Extract the [X, Y] coordinate from the center of the cell holding the provided text.  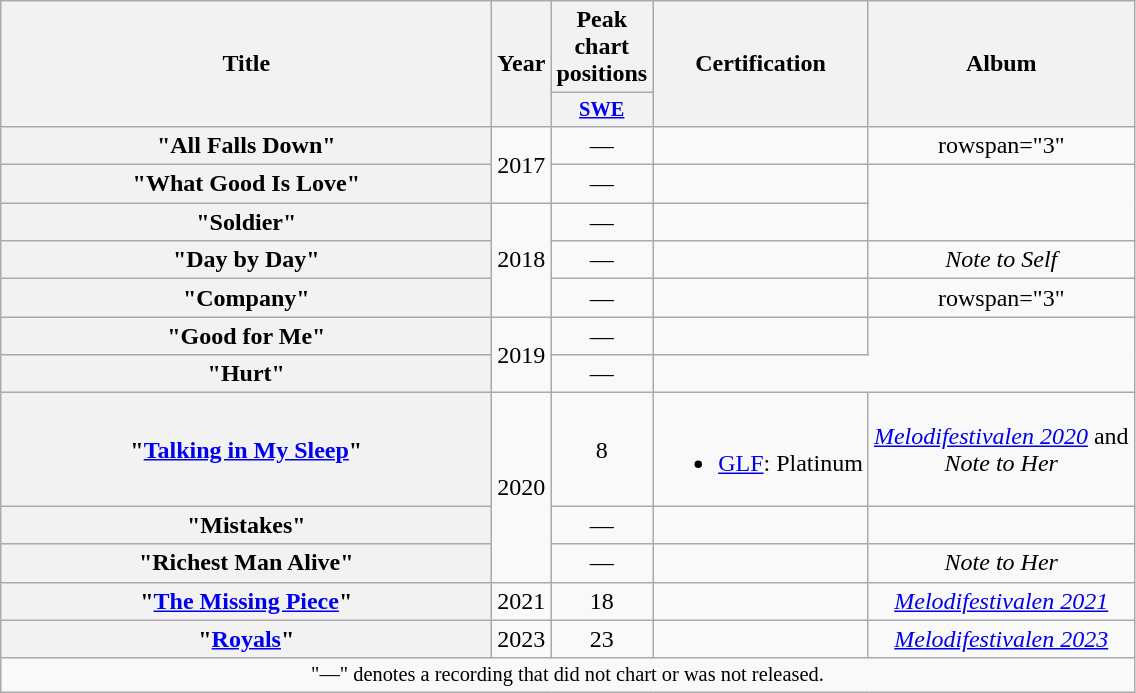
2021 [522, 601]
Note to Her [1001, 563]
Certification [761, 64]
SWE [602, 110]
Peak chart positions [602, 47]
"Soldier" [246, 222]
"What Good Is Love" [246, 184]
"Day by Day" [246, 260]
"Richest Man Alive" [246, 563]
Note to Self [1001, 260]
Melodifestivalen 2020 and Note to Her [1001, 450]
2020 [522, 488]
"Mistakes" [246, 525]
2017 [522, 164]
"Company" [246, 298]
"Good for Me" [246, 336]
23 [602, 639]
"The Missing Piece" [246, 601]
"—" denotes a recording that did not chart or was not released. [568, 675]
Year [522, 64]
"Hurt" [246, 374]
Melodifestivalen 2021 [1001, 601]
2023 [522, 639]
"Talking in My Sleep" [246, 450]
GLF: Platinum [761, 450]
Title [246, 64]
Melodifestivalen 2023 [1001, 639]
"Royals" [246, 639]
18 [602, 601]
2019 [522, 355]
"All Falls Down" [246, 145]
Album [1001, 64]
2018 [522, 260]
8 [602, 450]
